Locate the cell with the specified text and output its (x, y) center coordinate. 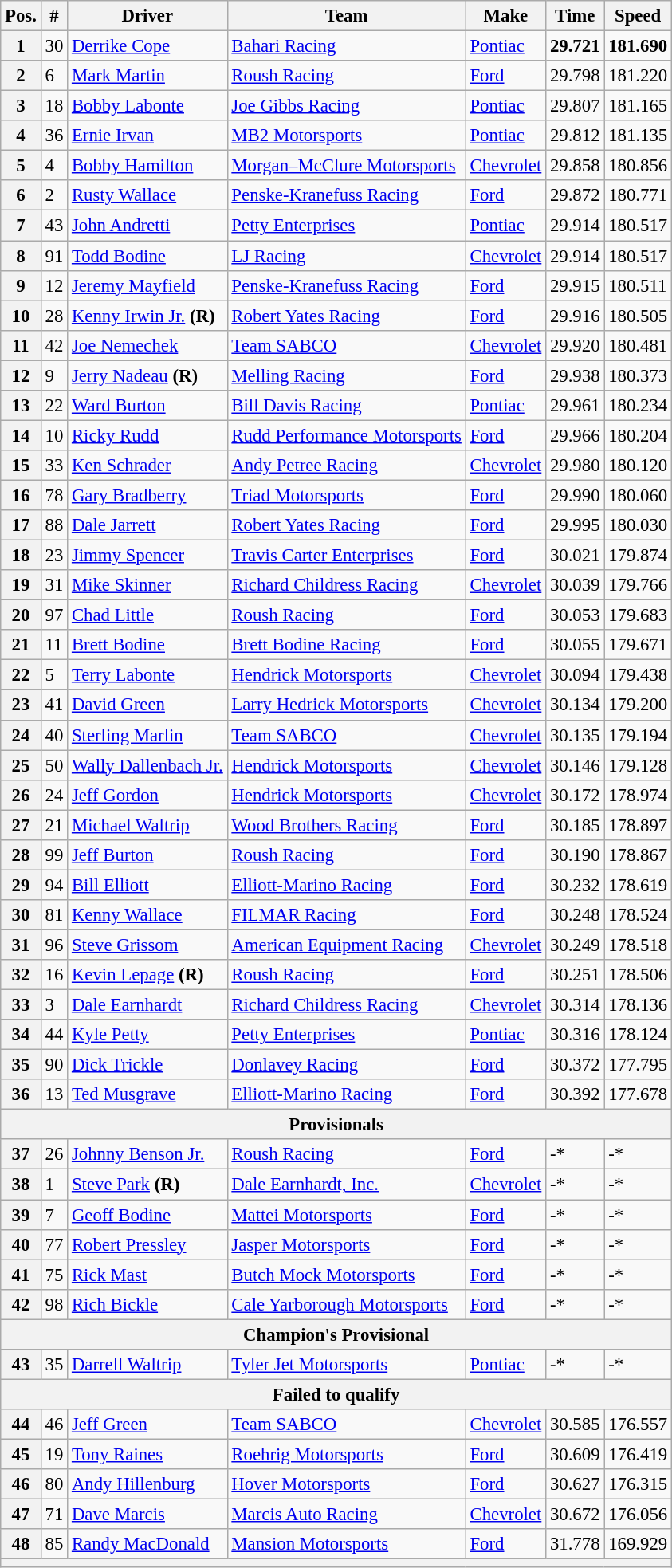
30.053 (576, 615)
99 (54, 855)
29.915 (576, 285)
Morgan–McClure Motorsports (346, 166)
Jasper Motorsports (346, 1244)
Butch Mock Motorsports (346, 1275)
96 (54, 945)
Triad Motorsports (346, 495)
181.165 (638, 106)
Roehrig Motorsports (346, 1454)
Kenny Irwin Jr. (R) (147, 316)
50 (54, 765)
Jerry Nadeau (R) (147, 375)
Ricky Rudd (147, 435)
34 (21, 1035)
8 (21, 256)
Team (346, 16)
Time (576, 16)
Todd Bodine (147, 256)
Jeff Green (147, 1425)
179.200 (638, 705)
Andy Hillenburg (147, 1484)
Ken Schrader (147, 466)
Wood Brothers Racing (346, 825)
91 (54, 256)
Joe Nemechek (147, 345)
Bahari Racing (346, 46)
94 (54, 885)
75 (54, 1275)
180.373 (638, 375)
180.204 (638, 435)
Bill Davis Racing (346, 406)
45 (21, 1454)
Mansion Motorsports (346, 1544)
25 (21, 765)
Steve Park (R) (147, 1185)
Hover Motorsports (346, 1484)
Rusty Wallace (147, 195)
Provisionals (336, 1125)
Randy MacDonald (147, 1544)
48 (21, 1544)
Kevin Lepage (R) (147, 975)
179.128 (638, 765)
30.021 (576, 556)
30.134 (576, 705)
32 (21, 975)
Ted Musgrave (147, 1094)
31.778 (576, 1544)
15 (21, 466)
Pos. (21, 16)
Robert Pressley (147, 1244)
178.867 (638, 855)
71 (54, 1515)
178.524 (638, 915)
Driver (147, 16)
Failed to qualify (336, 1394)
30.190 (576, 855)
180.234 (638, 406)
178.974 (638, 795)
178.506 (638, 975)
29.721 (576, 46)
30.185 (576, 825)
14 (21, 435)
29.872 (576, 195)
Larry Hedrick Motorsports (346, 705)
39 (21, 1215)
Marcis Auto Racing (346, 1515)
Cale Yarborough Motorsports (346, 1304)
Rich Bickle (147, 1304)
179.194 (638, 735)
177.678 (638, 1094)
Wally Dallenbach Jr. (147, 765)
30.609 (576, 1454)
MB2 Motorsports (346, 136)
Gary Bradberry (147, 495)
85 (54, 1544)
Bobby Hamilton (147, 166)
Sterling Marlin (147, 735)
Rudd Performance Motorsports (346, 435)
Jeff Gordon (147, 795)
Darrell Waltrip (147, 1365)
30.039 (576, 585)
Andy Petree Racing (346, 466)
181.690 (638, 46)
Travis Carter Enterprises (346, 556)
Donlavey Racing (346, 1065)
Dale Jarrett (147, 525)
Dick Trickle (147, 1065)
LJ Racing (346, 256)
30.392 (576, 1094)
29.807 (576, 106)
90 (54, 1065)
27 (21, 825)
29.980 (576, 466)
176.056 (638, 1515)
17 (21, 525)
176.315 (638, 1484)
Speed (638, 16)
176.557 (638, 1425)
29 (21, 885)
78 (54, 495)
179.671 (638, 645)
30.249 (576, 945)
20 (21, 615)
Make (505, 16)
179.874 (638, 556)
179.438 (638, 675)
David Green (147, 705)
American Equipment Racing (346, 945)
29.920 (576, 345)
30.135 (576, 735)
38 (21, 1185)
Jeremy Mayfield (147, 285)
29.990 (576, 495)
Michael Waltrip (147, 825)
Kyle Petty (147, 1035)
30.251 (576, 975)
97 (54, 615)
30.585 (576, 1425)
John Andretti (147, 226)
29.938 (576, 375)
81 (54, 915)
29.798 (576, 76)
30.672 (576, 1515)
Joe Gibbs Racing (346, 106)
47 (21, 1515)
177.795 (638, 1065)
Bobby Labonte (147, 106)
Chad Little (147, 615)
178.136 (638, 1005)
180.511 (638, 285)
30.232 (576, 885)
80 (54, 1484)
30.372 (576, 1065)
Champion's Provisional (336, 1334)
181.135 (638, 136)
178.124 (638, 1035)
Geoff Bodine (147, 1215)
Dale Earnhardt (147, 1005)
30.314 (576, 1005)
Dale Earnhardt, Inc. (346, 1185)
37 (21, 1155)
180.030 (638, 525)
176.419 (638, 1454)
Jeff Burton (147, 855)
179.766 (638, 585)
180.771 (638, 195)
Derrike Cope (147, 46)
Dave Marcis (147, 1515)
Brett Bodine Racing (346, 645)
29.961 (576, 406)
30.172 (576, 795)
Terry Labonte (147, 675)
Tyler Jet Motorsports (346, 1365)
Rick Mast (147, 1275)
Tony Raines (147, 1454)
Mark Martin (147, 76)
Ernie Irvan (147, 136)
Steve Grissom (147, 945)
181.220 (638, 76)
29.916 (576, 316)
Mattei Motorsports (346, 1215)
29.858 (576, 166)
178.619 (638, 885)
Bill Elliott (147, 885)
29.812 (576, 136)
178.518 (638, 945)
30.146 (576, 765)
Melling Racing (346, 375)
180.120 (638, 466)
30.248 (576, 915)
FILMAR Racing (346, 915)
77 (54, 1244)
98 (54, 1304)
30.055 (576, 645)
Ward Burton (147, 406)
30.316 (576, 1035)
180.060 (638, 495)
# (54, 16)
Johnny Benson Jr. (147, 1155)
Kenny Wallace (147, 915)
29.995 (576, 525)
Mike Skinner (147, 585)
180.481 (638, 345)
Brett Bodine (147, 645)
29.966 (576, 435)
88 (54, 525)
180.856 (638, 166)
30.627 (576, 1484)
179.683 (638, 615)
Jimmy Spencer (147, 556)
30.094 (576, 675)
169.929 (638, 1544)
180.505 (638, 316)
178.897 (638, 825)
